Capture the cell that displays the provided text and extract its [x, y] central coordinate. 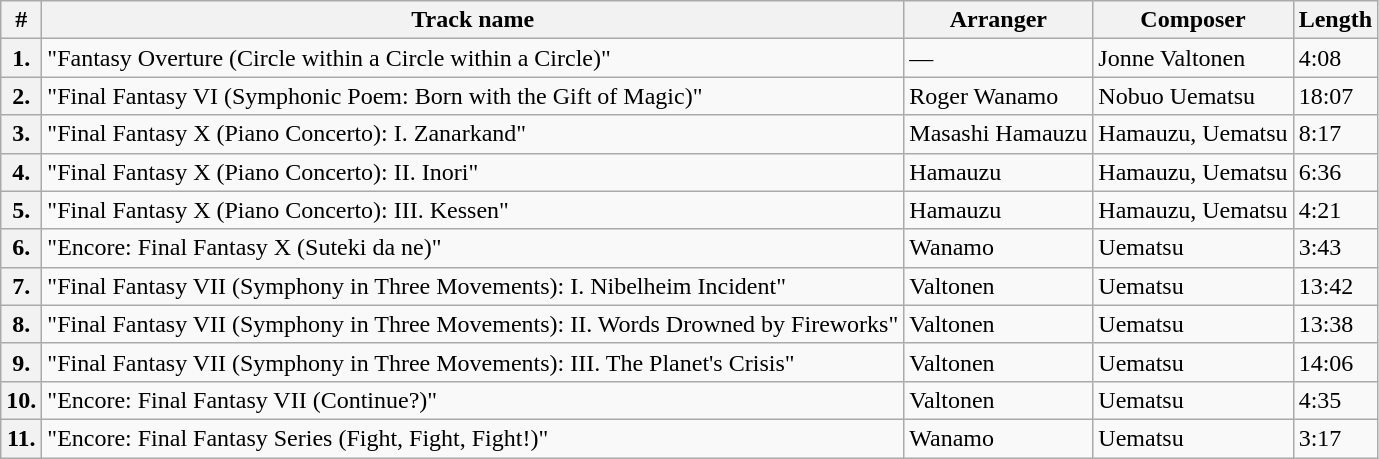
Length [1335, 20]
3:43 [1335, 248]
10. [22, 400]
"Final Fantasy X (Piano Concerto): III. Kessen" [473, 210]
"Encore: Final Fantasy Series (Fight, Fight, Fight!)" [473, 438]
8. [22, 324]
Nobuo Uematsu [1193, 96]
11. [22, 438]
"Fantasy Overture (Circle within a Circle within a Circle)" [473, 58]
2. [22, 96]
"Encore: Final Fantasy X (Suteki da ne)" [473, 248]
4. [22, 172]
Track name [473, 20]
"Final Fantasy X (Piano Concerto): I. Zanarkand" [473, 134]
3. [22, 134]
"Final Fantasy VII (Symphony in Three Movements): III. The Planet's Crisis" [473, 362]
"Final Fantasy X (Piano Concerto): II. Inori" [473, 172]
4:35 [1335, 400]
— [998, 58]
9. [22, 362]
3:17 [1335, 438]
4:21 [1335, 210]
Masashi Hamauzu [998, 134]
Arranger [998, 20]
13:42 [1335, 286]
8:17 [1335, 134]
1. [22, 58]
4:08 [1335, 58]
"Final Fantasy VII (Symphony in Three Movements): II. Words Drowned by Fireworks" [473, 324]
13:38 [1335, 324]
6:36 [1335, 172]
7. [22, 286]
"Final Fantasy VII (Symphony in Three Movements): I. Nibelheim Incident" [473, 286]
Roger Wanamo [998, 96]
5. [22, 210]
# [22, 20]
Composer [1193, 20]
"Encore: Final Fantasy VII (Continue?)" [473, 400]
14:06 [1335, 362]
Jonne Valtonen [1193, 58]
18:07 [1335, 96]
"Final Fantasy VI (Symphonic Poem: Born with the Gift of Magic)" [473, 96]
6. [22, 248]
